Determine the [x, y] coordinate at the center of the cell enclosing the given text.  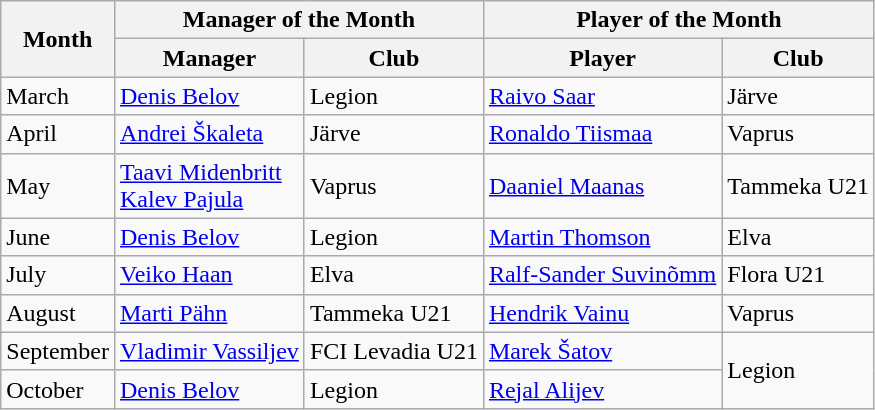
Month [58, 39]
Vladimir Vassiljev [209, 351]
Rejal Alijev [602, 389]
Veiko Haan [209, 275]
Flora U21 [798, 275]
Player of the Month [678, 20]
Marek Šatov [602, 351]
FCI Levadia U21 [394, 351]
Marti Pähn [209, 313]
March [58, 96]
September [58, 351]
July [58, 275]
Daaniel Maanas [602, 186]
Manager [209, 58]
May [58, 186]
Andrei Škaleta [209, 134]
Player [602, 58]
Taavi Midenbritt Kalev Pajula [209, 186]
Martin Thomson [602, 237]
Hendrik Vainu [602, 313]
Raivo Saar [602, 96]
Ralf-Sander Suvinõmm [602, 275]
April [58, 134]
October [58, 389]
August [58, 313]
Ronaldo Tiismaa [602, 134]
Manager of the Month [298, 20]
June [58, 237]
